Detect which cell encompasses the target text, then output its [x, y] center coordinate. 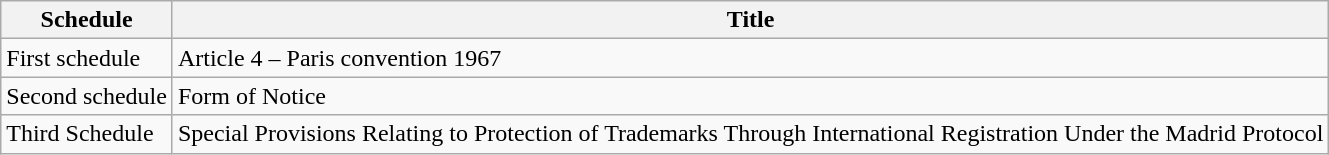
Second schedule [87, 96]
Title [750, 20]
Special Provisions Relating to Protection of Trademarks Through International Registration Under the Madrid Protocol [750, 134]
First schedule [87, 58]
Form of Notice [750, 96]
Article 4 – Paris convention 1967 [750, 58]
Schedule [87, 20]
Third Schedule [87, 134]
